Determine the [x, y] coordinate at the center of the cell enclosing the given text.  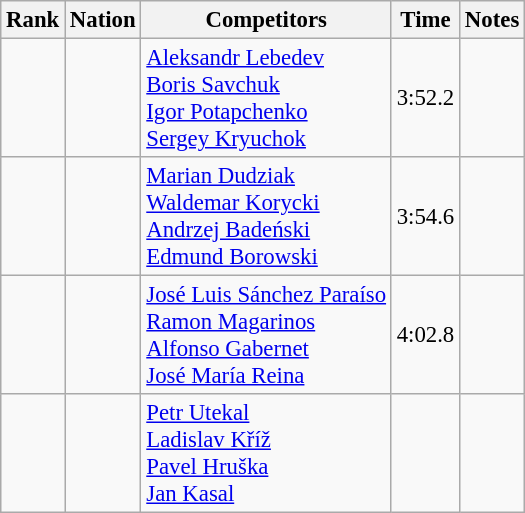
3:54.6 [425, 216]
Petr UtekalLadislav KřížPavel HruškaJan Kasal [266, 454]
Competitors [266, 20]
Marian DudziakWaldemar KoryckiAndrzej BadeńskiEdmund Borowski [266, 216]
Nation [103, 20]
Rank [33, 20]
Time [425, 20]
Aleksandr LebedevBoris SavchukIgor PotapchenkoSergey Kryuchok [266, 98]
4:02.8 [425, 336]
José Luis Sánchez ParaísoRamon MagarinosAlfonso GabernetJosé María Reina [266, 336]
Notes [492, 20]
3:52.2 [425, 98]
